From the cell containing the given text, extract its center point as [X, Y] coordinate. 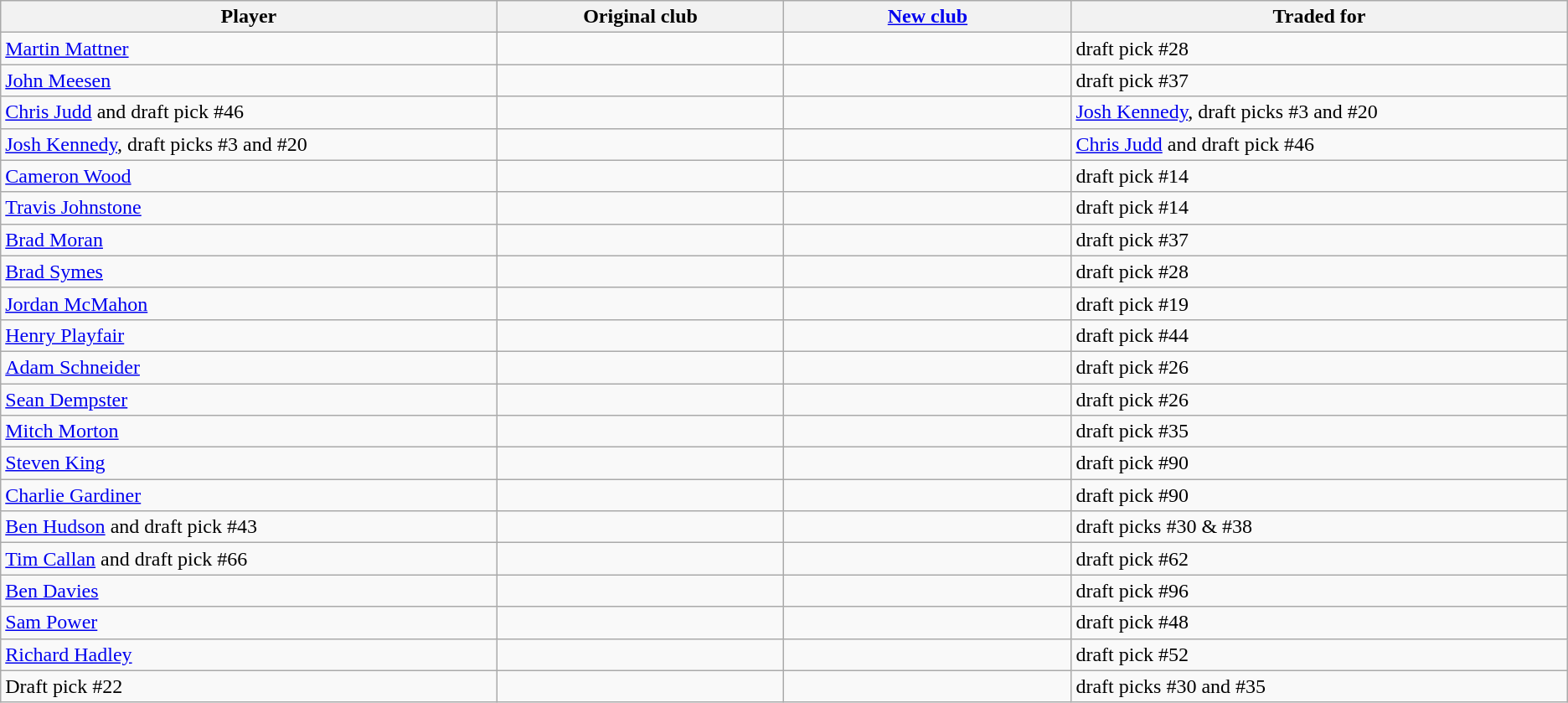
Player [249, 17]
Draft pick #22 [249, 686]
draft pick #96 [1319, 591]
Sam Power [249, 623]
Charlie Gardiner [249, 495]
draft pick #19 [1319, 303]
Brad Moran [249, 240]
draft pick #35 [1319, 432]
draft picks #30 & #38 [1319, 527]
Brad Symes [249, 271]
Jordan McMahon [249, 303]
draft picks #30 and #35 [1319, 686]
Mitch Morton [249, 432]
New club [928, 17]
Ben Hudson and draft pick #43 [249, 527]
Sean Dempster [249, 400]
Travis Johnstone [249, 208]
draft pick #48 [1319, 623]
Original club [640, 17]
Traded for [1319, 17]
Martin Mattner [249, 49]
draft pick #52 [1319, 654]
Ben Davies [249, 591]
draft pick #44 [1319, 335]
Steven King [249, 463]
Tim Callan and draft pick #66 [249, 559]
Richard Hadley [249, 654]
John Meesen [249, 80]
Adam Schneider [249, 367]
Cameron Wood [249, 176]
Henry Playfair [249, 335]
draft pick #62 [1319, 559]
